Find where the given text appears and provide that cell's center as (x, y) coordinate. 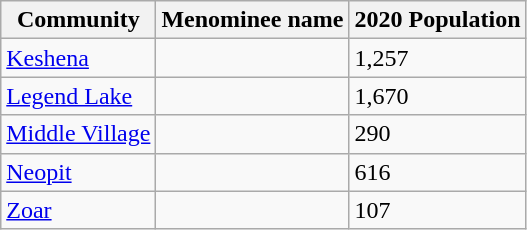
1,670 (438, 96)
Middle Village (78, 134)
107 (438, 210)
Zoar (78, 210)
Keshena (78, 58)
2020 Population (438, 20)
290 (438, 134)
1,257 (438, 58)
Neopit (78, 172)
616 (438, 172)
Community (78, 20)
Legend Lake (78, 96)
Menominee name (252, 20)
